Identify which cell holds the provided text, then report its [X, Y] central coordinate. 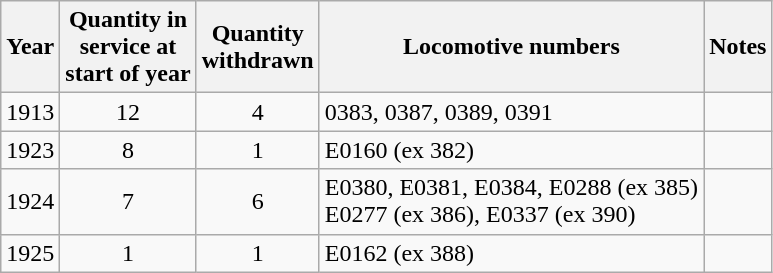
6 [258, 202]
Notes [738, 47]
1913 [30, 112]
Locomotive numbers [511, 47]
Quantitywithdrawn [258, 47]
0383, 0387, 0389, 0391 [511, 112]
1925 [30, 253]
7 [128, 202]
4 [258, 112]
Quantity inservice atstart of year [128, 47]
12 [128, 112]
Year [30, 47]
8 [128, 150]
E0380, E0381, E0384, E0288 (ex 385)E0277 (ex 386), E0337 (ex 390) [511, 202]
1923 [30, 150]
E0162 (ex 388) [511, 253]
E0160 (ex 382) [511, 150]
1924 [30, 202]
